Locate the cell with the specified text and output its (x, y) center coordinate. 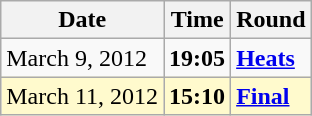
Final (271, 96)
Time (198, 20)
Heats (271, 58)
Round (271, 20)
15:10 (198, 96)
March 9, 2012 (82, 58)
March 11, 2012 (82, 96)
Date (82, 20)
19:05 (198, 58)
